Identify which cell holds the provided text, then report its [x, y] central coordinate. 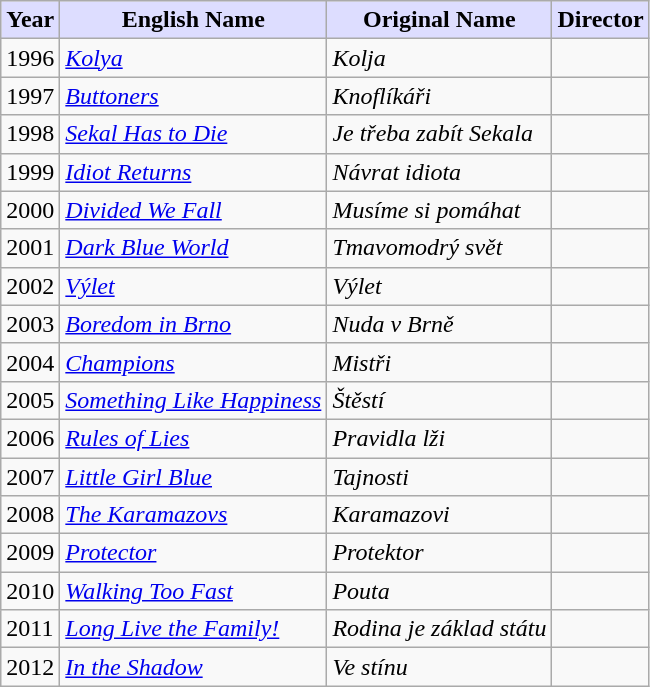
Pouta [440, 591]
Mistři [440, 362]
2010 [30, 591]
Karamazovi [440, 515]
In the Shadow [194, 667]
Rodina je základ státu [440, 629]
Tajnosti [440, 477]
Pravidla lži [440, 438]
2007 [30, 477]
2011 [30, 629]
1997 [30, 96]
Protektor [440, 553]
Musíme si pomáhat [440, 210]
Original Name [440, 20]
Director [600, 20]
Walking Too Fast [194, 591]
2000 [30, 210]
1996 [30, 58]
Ve stínu [440, 667]
Boredom in Brno [194, 324]
2004 [30, 362]
Rules of Lies [194, 438]
Dark Blue World [194, 248]
Tmavomodrý svět [440, 248]
2003 [30, 324]
Champions [194, 362]
Something Like Happiness [194, 400]
2001 [30, 248]
2008 [30, 515]
2006 [30, 438]
2009 [30, 553]
Little Girl Blue [194, 477]
Divided We Fall [194, 210]
Návrat idiota [440, 172]
English Name [194, 20]
Protector [194, 553]
2012 [30, 667]
The Karamazovs [194, 515]
Long Live the Family! [194, 629]
Nuda v Brně [440, 324]
Knoflíkáři [440, 96]
Idiot Returns [194, 172]
Je třeba zabít Sekala [440, 134]
2002 [30, 286]
Buttoners [194, 96]
Štěstí [440, 400]
Year [30, 20]
1999 [30, 172]
2005 [30, 400]
Sekal Has to Die [194, 134]
Kolya [194, 58]
Kolja [440, 58]
1998 [30, 134]
